Provide the (X, Y) coordinate of the cell's center where the given text is located.  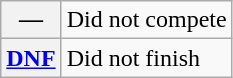
DNF (31, 58)
Did not finish (146, 58)
— (31, 20)
Did not compete (146, 20)
